Return (X, Y) of the center of cell containing provided text 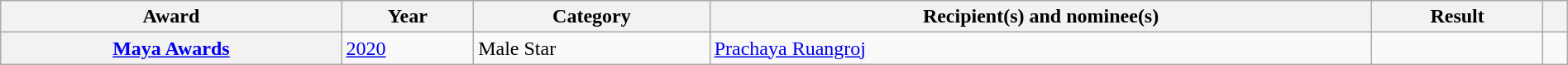
Maya Awards (171, 48)
Award (171, 17)
Result (1457, 17)
Prachaya Ruangroj (1040, 48)
Year (408, 17)
Male Star (592, 48)
Category (592, 17)
Recipient(s) and nominee(s) (1040, 17)
2020 (408, 48)
